Detect which cell encompasses the target text, then output its (X, Y) center coordinate. 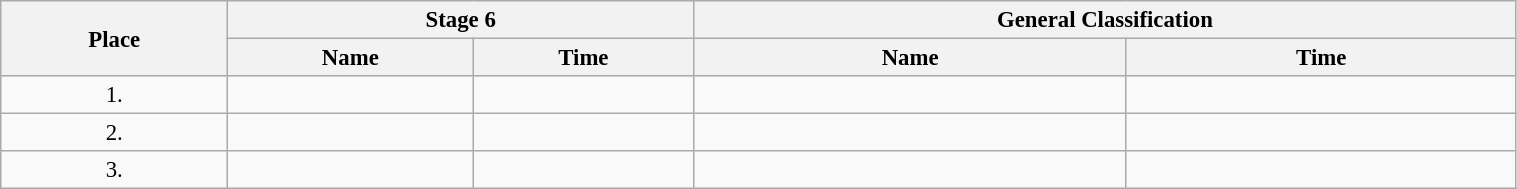
1. (114, 95)
2. (114, 133)
Stage 6 (461, 20)
Place (114, 38)
General Classification (1105, 20)
3. (114, 170)
